Capture the cell that displays the provided text and extract its [x, y] central coordinate. 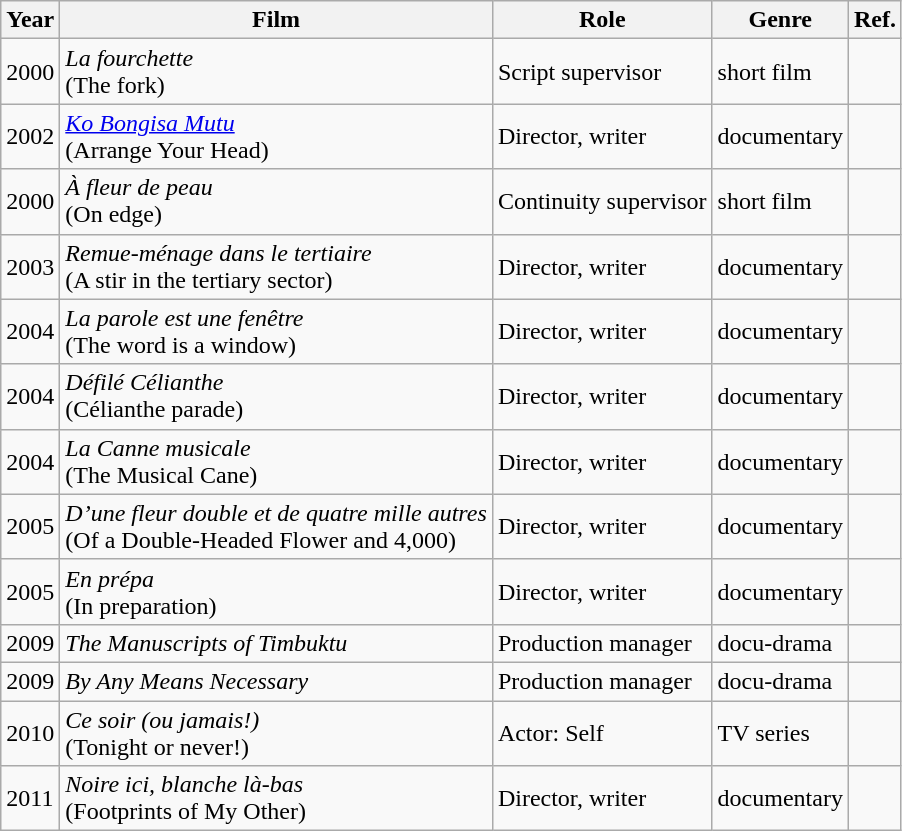
Ko Bongisa Mutu (Arrange Your Head) [276, 136]
By Any Means Necessary [276, 681]
The Manuscripts of Timbuktu [276, 643]
La parole est une fenêtre (The word is a window) [276, 332]
2003 [30, 266]
Role [602, 20]
La fourchette (The fork) [276, 72]
Genre [780, 20]
Noire ici, blanche là-bas (Footprints of My Other) [276, 798]
En prépa (In preparation) [276, 592]
Remue-ménage dans le tertiaire (A stir in the tertiary sector) [276, 266]
À fleur de peau (On edge) [276, 202]
TV series [780, 732]
La Canne musicale (The Musical Cane) [276, 462]
Year [30, 20]
2010 [30, 732]
D’une fleur double et de quatre mille autres (Of a Double-Headed Flower and 4,000) [276, 526]
Actor: Self [602, 732]
Script supervisor [602, 72]
Ce soir (ou jamais!) (Tonight or never!) [276, 732]
Défilé Célianthe (Célianthe parade) [276, 396]
2002 [30, 136]
2011 [30, 798]
Continuity supervisor [602, 202]
Film [276, 20]
Ref. [874, 20]
